Provide the [X, Y] coordinate of the cell's center where the given text is located.  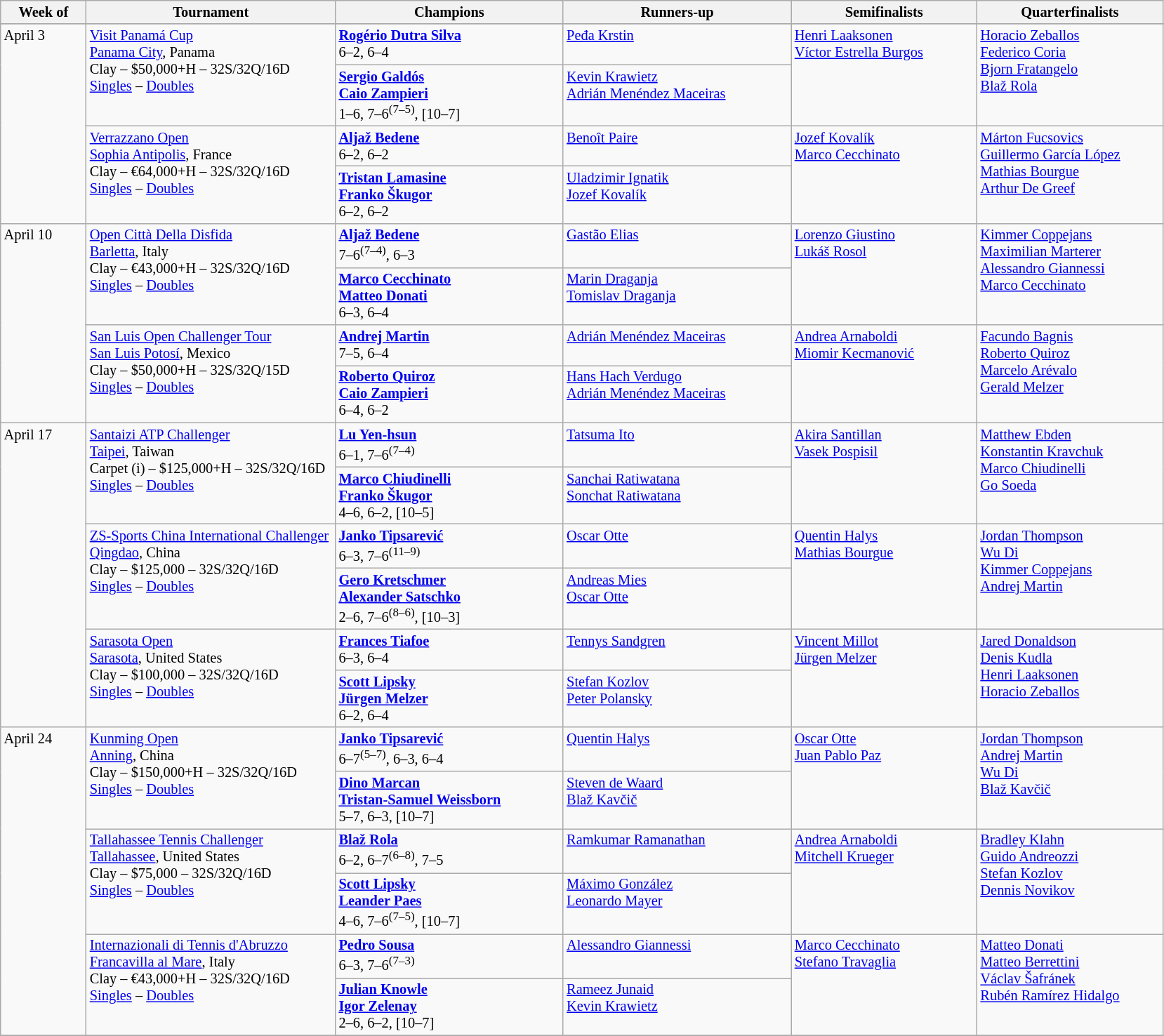
Tournament [211, 12]
Scott Lipsky Leander Paes4–6, 7–6(7–5), [10–7] [449, 903]
Andreas Mies Oscar Otte [677, 598]
Oscar Otte Juan Pablo Paz [885, 778]
Visit Panamá CupPanama City, Panama Clay – $50,000+H – 32S/32Q/16DSingles – Doubles [211, 74]
Jordan Thompson Andrej Martin Wu Di Blaž Kavčič [1070, 778]
Quentin Halys Mathias Bourgue [885, 576]
Facundo Bagnis Roberto Quiroz Marcelo Arévalo Gerald Melzer [1070, 373]
Kevin Krawietz Adrián Menéndez Maceiras [677, 95]
Máximo González Leonardo Mayer [677, 903]
Julian Knowle Igor Zelenay2–6, 6–2, [10–7] [449, 1007]
Adrián Menéndez Maceiras [677, 345]
Quarterfinalists [1070, 12]
Tallahassee Tennis ChallengerTallahassee, United States Clay – $75,000 – 32S/32Q/16DSingles – Doubles [211, 881]
Kimmer Coppejans Maximilian Marterer Alessandro Giannessi Marco Cecchinato [1070, 274]
April 10 [44, 323]
San Luis Open Challenger TourSan Luis Potosí, Mexico Clay – $50,000+H – 32S/32Q/15DSingles – Doubles [211, 373]
ZS-Sports China International ChallengerQingdao, China Clay – $125,000 – 32S/32Q/16DSingles – Doubles [211, 576]
Frances Tiafoe6–3, 6–4 [449, 649]
Marco Chiudinelli Franko Škugor4–6, 6–2, [10–5] [449, 496]
Stefan Kozlov Peter Polansky [677, 698]
Jordan Thompson Wu Di Kimmer Coppejans Andrej Martin [1070, 576]
Rogério Dutra Silva6–2, 6–4 [449, 44]
April 17 [44, 575]
Scott Lipsky Jürgen Melzer6–2, 6–4 [449, 698]
April 24 [44, 882]
Tennys Sandgren [677, 649]
Andrej Martin7–5, 6–4 [449, 345]
Runners-up [677, 12]
Quentin Halys [677, 750]
Kunming OpenAnning, China Clay – $150,000+H – 32S/32Q/16DSingles – Doubles [211, 778]
Sarasota OpenSarasota, United States Clay – $100,000 – 32S/32Q/16DSingles – Doubles [211, 678]
Alessandro Giannessi [677, 956]
Internazionali di Tennis d'AbruzzoFrancavilla al Mare, Italy Clay – €43,000+H – 32S/32Q/16DSingles – Doubles [211, 984]
Lu Yen-hsun6–1, 7–6(7–4) [449, 445]
Aljaž Bedene6–2, 6–2 [449, 146]
Sergio Galdós Caio Zampieri1–6, 7–6(7–5), [10–7] [449, 95]
Bradley Klahn Guido Andreozzi Stefan Kozlov Dennis Novikov [1070, 881]
Santaizi ATP ChallengerTaipei, Taiwan Carpet (i) – $125,000+H – 32S/32Q/16DSingles – Doubles [211, 473]
Uladzimir Ignatik Jozef Kovalík [677, 194]
Oscar Otte [677, 546]
Aljaž Bedene7–6(7–4), 6–3 [449, 246]
Janko Tipsarević6–3, 7–6(11–9) [449, 546]
Jozef Kovalík Marco Cecchinato [885, 174]
Roberto Quiroz Caio Zampieri6–4, 6–2 [449, 394]
April 3 [44, 124]
Open Città Della DisfidaBarletta, Italy Clay – €43,000+H – 32S/32Q/16DSingles – Doubles [211, 274]
Pedro Sousa6–3, 7–6(7–3) [449, 956]
Gero Kretschmer Alexander Satschko2–6, 7–6(8–6), [10–3] [449, 598]
Blaž Rola6–2, 6–7(6–8), 7–5 [449, 851]
Matteo Donati Matteo Berrettini Václav Šafránek Rubén Ramírez Hidalgo [1070, 984]
Tatsuma Ito [677, 445]
Gastão Elias [677, 246]
Matthew Ebden Konstantin Kravchuk Marco Chiudinelli Go Soeda [1070, 473]
Dino Marcan Tristan-Samuel Weissborn5–7, 6–3, [10–7] [449, 800]
Lorenzo Giustino Lukáš Rosol [885, 274]
Horacio Zeballos Federico Coria Bjorn Fratangelo Blaž Rola [1070, 74]
Hans Hach Verdugo Adrián Menéndez Maceiras [677, 394]
Benoît Paire [677, 146]
Andrea Arnaboldi Mitchell Krueger [885, 881]
Marin Draganja Tomislav Draganja [677, 296]
Rameez Junaid Kevin Krawietz [677, 1007]
Jared Donaldson Denis Kudla Henri Laaksonen Horacio Zeballos [1070, 678]
Champions [449, 12]
Marco Cecchinato Stefano Travaglia [885, 984]
Tristan Lamasine Franko Škugor6–2, 6–2 [449, 194]
Sanchai Ratiwatana Sonchat Ratiwatana [677, 496]
Peđa Krstin [677, 44]
Semifinalists [885, 12]
Verrazzano OpenSophia Antipolis, France Clay – €64,000+H – 32S/32Q/16DSingles – Doubles [211, 174]
Henri Laaksonen Víctor Estrella Burgos [885, 74]
Ramkumar Ramanathan [677, 851]
Week of [44, 12]
Janko Tipsarević6–7(5–7), 6–3, 6–4 [449, 750]
Vincent Millot Jürgen Melzer [885, 678]
Márton Fucsovics Guillermo García López Mathias Bourgue Arthur De Greef [1070, 174]
Marco Cecchinato Matteo Donati6–3, 6–4 [449, 296]
Akira Santillan Vasek Pospisil [885, 473]
Andrea Arnaboldi Miomir Kecmanović [885, 373]
Steven de Waard Blaž Kavčič [677, 800]
